From the cell containing the given text, extract its center point as (x, y) coordinate. 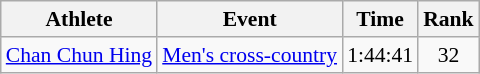
Event (250, 19)
Time (380, 19)
32 (448, 55)
Men's cross-country (250, 55)
Athlete (79, 19)
1:44:41 (380, 55)
Rank (448, 19)
Chan Chun Hing (79, 55)
